Provide the [x, y] coordinate of the cell's center where the given text is located.  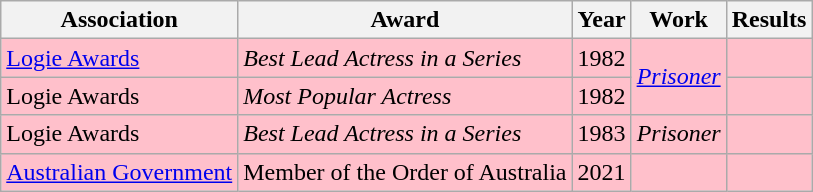
Award [405, 20]
Association [120, 20]
Results [769, 20]
Work [678, 20]
Most Popular Actress [405, 96]
Australian Government [120, 172]
Member of the Order of Australia [405, 172]
2021 [602, 172]
1983 [602, 134]
Year [602, 20]
